Return the [x, y] coordinate for the center point of the cell that contains the specified text.  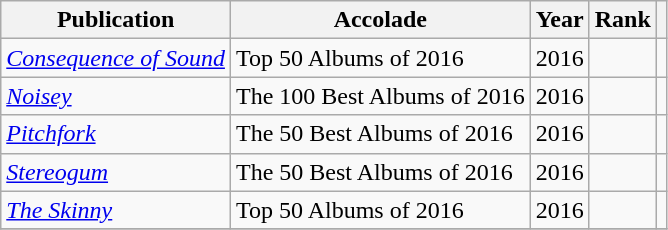
Publication [116, 20]
The 100 Best Albums of 2016 [380, 96]
Year [560, 20]
Stereogum [116, 172]
Rank [622, 20]
Pitchfork [116, 134]
Noisey [116, 96]
Accolade [380, 20]
Consequence of Sound [116, 58]
The Skinny [116, 210]
